Detect which cell encompasses the target text, then output its (X, Y) center coordinate. 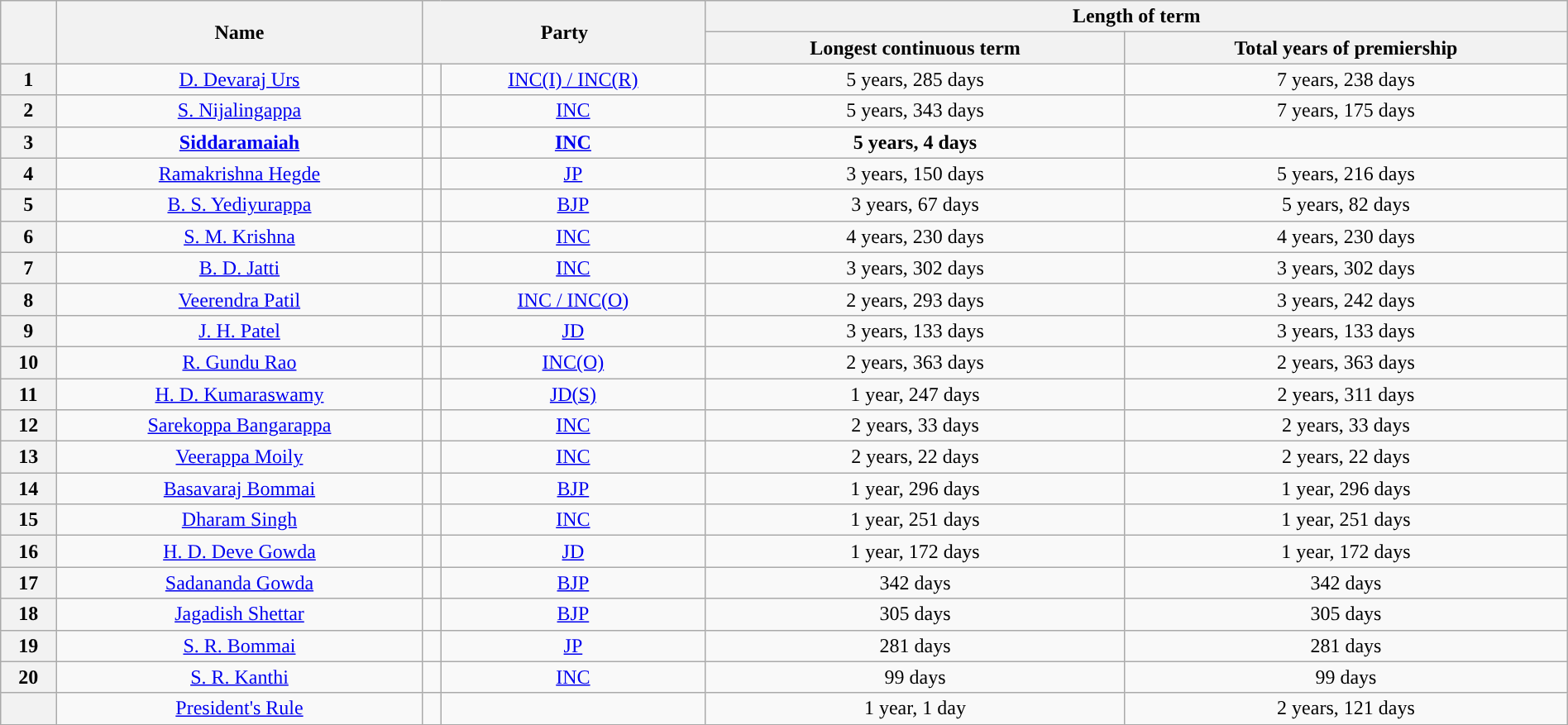
6 (28, 236)
R. Gundu Rao (240, 362)
5 years, 4 days (915, 142)
Longest continuous term (915, 48)
5 years, 216 days (1346, 174)
10 (28, 362)
18 (28, 614)
INC / INC(O) (572, 299)
JD(S) (572, 394)
Party (564, 32)
Siddaramaiah (240, 142)
7 years, 238 days (1346, 79)
2 (28, 111)
B. D. Jatti (240, 268)
5 years, 285 days (915, 79)
INC(I) / INC(R) (572, 79)
Name (240, 32)
7 years, 175 days (1346, 111)
Length of term (1136, 17)
S. Nijalingappa (240, 111)
D. Devaraj Urs (240, 79)
3 years, 67 days (915, 205)
19 (28, 646)
Jagadish Shettar (240, 614)
1 year, 247 days (915, 394)
13 (28, 457)
3 years, 150 days (915, 174)
Veerappa Moily (240, 457)
S. M. Krishna (240, 236)
3 years, 242 days (1346, 299)
5 years, 343 days (915, 111)
Sarekoppa Bangarappa (240, 426)
J. H. Patel (240, 331)
1 year, 1 day (915, 708)
5 years, 82 days (1346, 205)
4 (28, 174)
Basavaraj Bommai (240, 489)
Veerendra Patil (240, 299)
INC(O) (572, 362)
B. S. Yediyurappa (240, 205)
17 (28, 583)
5 (28, 205)
20 (28, 677)
2 years, 311 days (1346, 394)
2 years, 293 days (915, 299)
S. R. Kanthi (240, 677)
7 (28, 268)
S. R. Bommai (240, 646)
3 (28, 142)
8 (28, 299)
15 (28, 520)
Dharam Singh (240, 520)
12 (28, 426)
2 years, 121 days (1346, 708)
Total years of premiership (1346, 48)
Sadananda Gowda (240, 583)
1 (28, 79)
President's Rule (240, 708)
14 (28, 489)
Ramakrishna Hegde (240, 174)
H. D. Deve Gowda (240, 551)
H. D. Kumaraswamy (240, 394)
9 (28, 331)
16 (28, 551)
11 (28, 394)
